Capture the cell that displays the provided text and extract its [x, y] central coordinate. 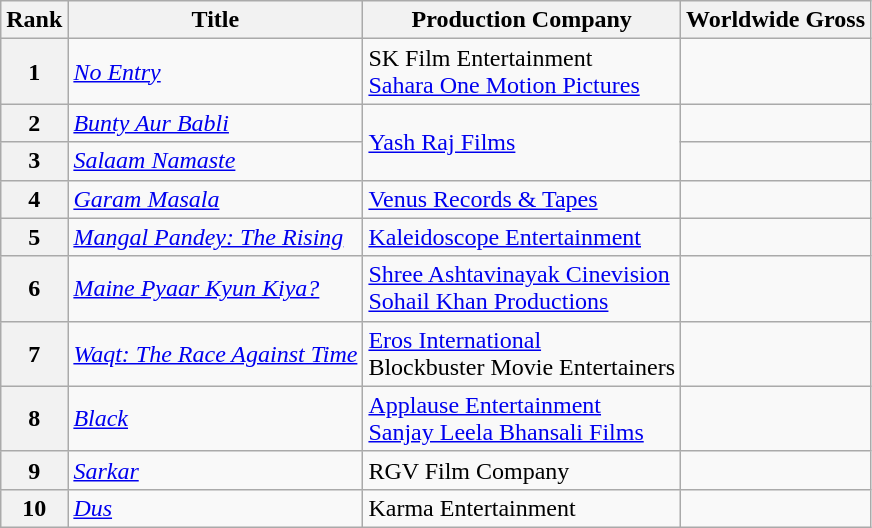
Mangal Pandey: The Rising [216, 237]
Dus [216, 508]
4 [34, 199]
1 [34, 72]
Venus Records & Tapes [522, 199]
Sarkar [216, 470]
Kaleidoscope Entertainment [522, 237]
RGV Film Company [522, 470]
Maine Pyaar Kyun Kiya? [216, 288]
Yash Raj Films [522, 142]
Black [216, 418]
Shree Ashtavinayak CinevisionSohail Khan Productions [522, 288]
2 [34, 123]
Worldwide Gross [776, 20]
SK Film EntertainmentSahara One Motion Pictures [522, 72]
3 [34, 161]
7 [34, 354]
Applause EntertainmentSanjay Leela Bhansali Films [522, 418]
Karma Entertainment [522, 508]
Salaam Namaste [216, 161]
8 [34, 418]
Production Company [522, 20]
No Entry [216, 72]
Waqt: The Race Against Time [216, 354]
9 [34, 470]
Rank [34, 20]
Bunty Aur Babli [216, 123]
5 [34, 237]
6 [34, 288]
10 [34, 508]
Eros InternationalBlockbuster Movie Entertainers [522, 354]
Garam Masala [216, 199]
Title [216, 20]
